Extract the (x, y) coordinate from the center of the cell holding the provided text.  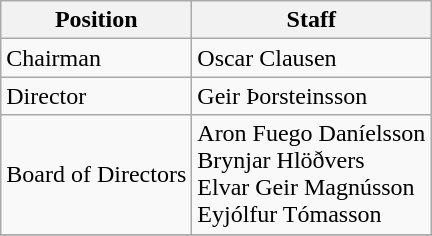
Geir Þorsteinsson (312, 96)
Chairman (96, 58)
Position (96, 20)
Aron Fuego Daníelsson Brynjar Hlöðvers Elvar Geir Magnússon Eyjólfur Tómasson (312, 174)
Oscar Clausen (312, 58)
Staff (312, 20)
Director (96, 96)
Board of Directors (96, 174)
